Capture the cell that displays the provided text and extract its (X, Y) central coordinate. 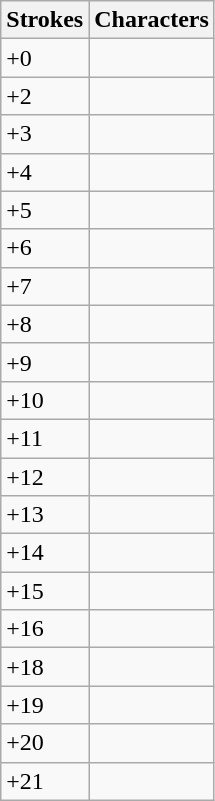
Strokes (45, 20)
+11 (45, 438)
+13 (45, 515)
+20 (45, 743)
+2 (45, 96)
+7 (45, 286)
+15 (45, 591)
+18 (45, 667)
+19 (45, 705)
+3 (45, 134)
+9 (45, 362)
+10 (45, 400)
+6 (45, 248)
+0 (45, 58)
+4 (45, 172)
+21 (45, 781)
+16 (45, 629)
+8 (45, 324)
Characters (152, 20)
+12 (45, 477)
+14 (45, 553)
+5 (45, 210)
